Extract the (X, Y) coordinate from the center of the cell holding the provided text.  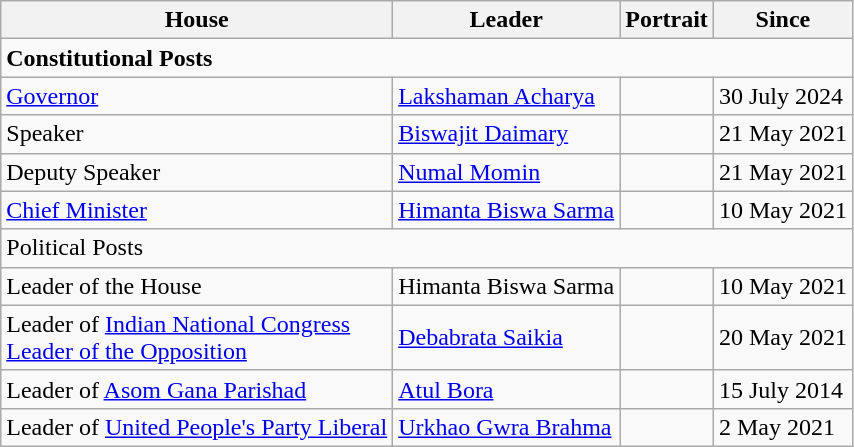
Leader (506, 20)
Deputy Speaker (197, 172)
Leader of Asom Gana Parishad (197, 389)
Leader of the House (197, 286)
Leader of United People's Party Liberal (197, 427)
15 July 2014 (782, 389)
Since (782, 20)
Governor (197, 96)
Debabrata Saikia (506, 338)
Constitutional Posts (427, 58)
Lakshaman Acharya (506, 96)
Atul Bora (506, 389)
House (197, 20)
2 May 2021 (782, 427)
Biswajit Daimary (506, 134)
Political Posts (427, 248)
Numal Momin (506, 172)
Urkhao Gwra Brahma (506, 427)
Portrait (667, 20)
Speaker (197, 134)
20 May 2021 (782, 338)
30 July 2024 (782, 96)
Chief Minister (197, 210)
Leader of Indian National CongressLeader of the Opposition (197, 338)
